Output the (x, y) coordinate of the center of the cell containing the given text.  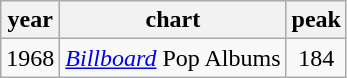
1968 (30, 58)
peak (316, 20)
year (30, 20)
Billboard Pop Albums (173, 58)
184 (316, 58)
chart (173, 20)
